For the text-containing cell, return its midpoint in [x, y] coordinate format. 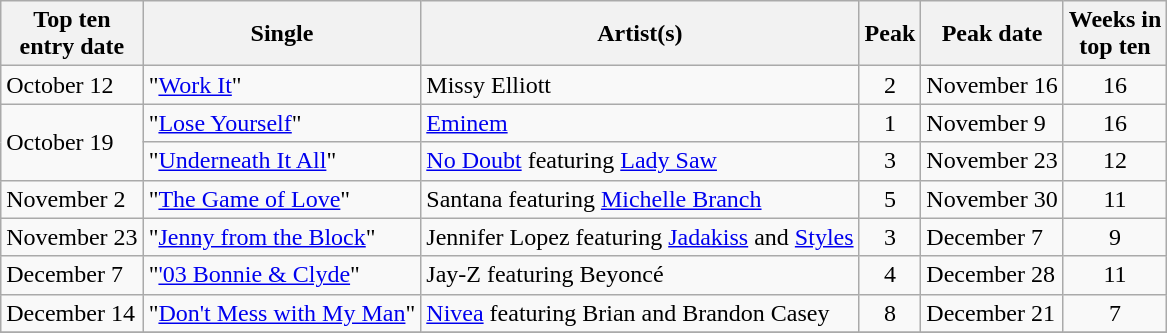
Missy Elliott [640, 85]
7 [1115, 313]
Nivea featuring Brian and Brandon Casey [640, 313]
5 [890, 199]
Eminem [640, 123]
1 [890, 123]
December 21 [992, 313]
December 14 [72, 313]
"Underneath It All" [282, 161]
Peak [890, 34]
"The Game of Love" [282, 199]
Weeks intop ten [1115, 34]
November 30 [992, 199]
No Doubt featuring Lady Saw [640, 161]
"Don't Mess with My Man" [282, 313]
8 [890, 313]
November 2 [72, 199]
Artist(s) [640, 34]
"'03 Bonnie & Clyde" [282, 275]
Jay-Z featuring Beyoncé [640, 275]
Single [282, 34]
November 9 [992, 123]
Santana featuring Michelle Branch [640, 199]
"Jenny from the Block" [282, 237]
Peak date [992, 34]
Jennifer Lopez featuring Jadakiss and Styles [640, 237]
October 12 [72, 85]
December 28 [992, 275]
9 [1115, 237]
4 [890, 275]
2 [890, 85]
"Lose Yourself" [282, 123]
12 [1115, 161]
Top tenentry date [72, 34]
"Work It" [282, 85]
October 19 [72, 142]
November 16 [992, 85]
